Pinpoint the cell where the given text exists, returning its (X, Y) midpoint coordinate. 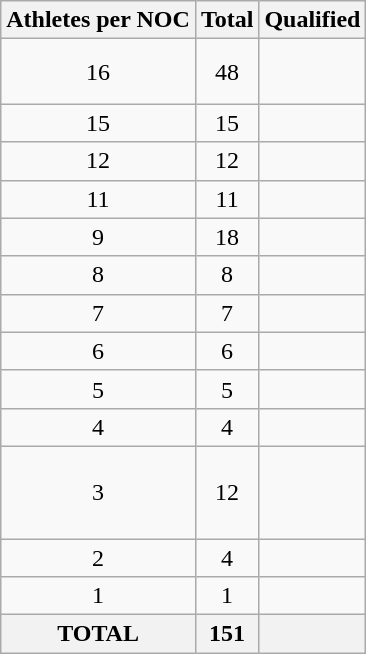
Athletes per NOC (98, 20)
3 (98, 492)
2 (98, 557)
48 (227, 72)
151 (227, 634)
9 (98, 237)
Qualified (312, 20)
TOTAL (98, 634)
16 (98, 72)
Total (227, 20)
18 (227, 237)
